Pinpoint the cell where the given text exists, returning its (X, Y) midpoint coordinate. 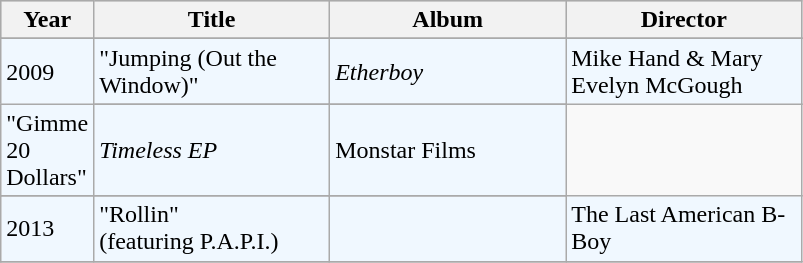
2009 (48, 72)
The Last American B-Boy (684, 228)
"Jumping (Out the Window)" (212, 72)
Mike Hand & Mary Evelyn McGough (684, 72)
Director (684, 20)
Etherboy (448, 72)
Monstar Films (448, 150)
Timeless EP (212, 150)
Title (212, 20)
"Gimme 20 Dollars" (48, 150)
2013 (48, 228)
"Rollin"(featuring P.A.P.I.) (212, 228)
Year (48, 20)
Album (448, 20)
